Extract the (x, y) coordinate from the center of the cell holding the provided text.  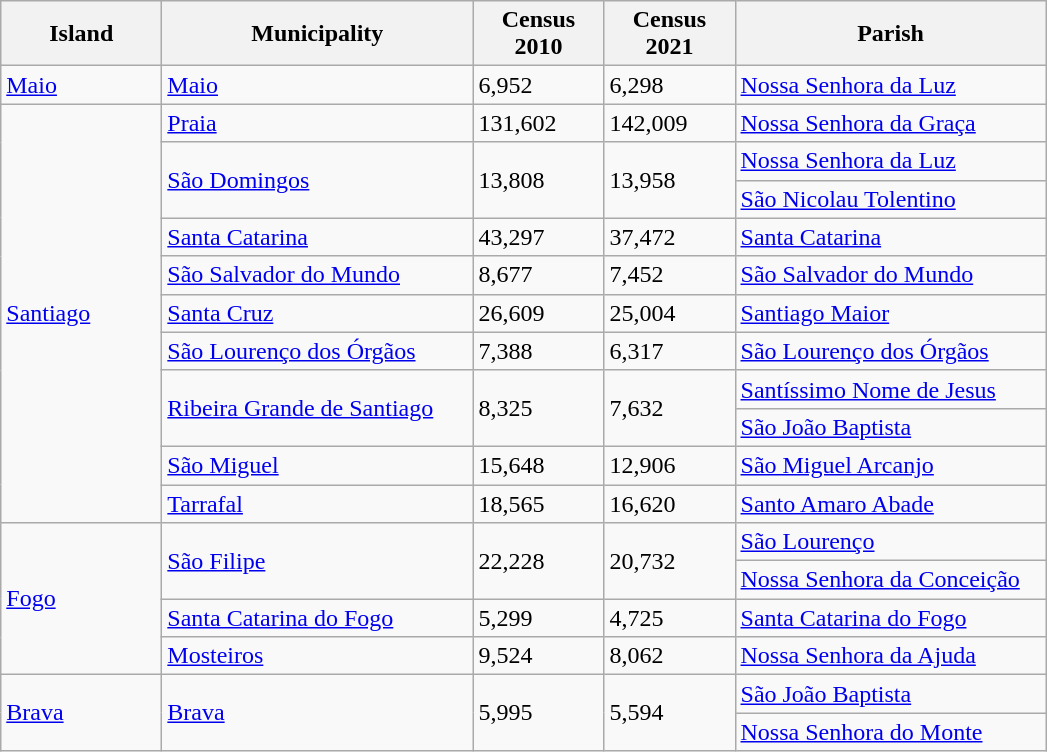
9,524 (538, 656)
5,299 (538, 618)
13,958 (670, 180)
15,648 (538, 465)
Census 2021 (670, 34)
12,906 (670, 465)
São Miguel (318, 465)
Praia (318, 123)
7,388 (538, 351)
4,725 (670, 618)
6,298 (670, 85)
5,594 (670, 713)
37,472 (670, 237)
6,317 (670, 351)
Ribeira Grande de Santiago (318, 408)
6,952 (538, 85)
16,620 (670, 503)
Nossa Senhora da Ajuda (890, 656)
142,009 (670, 123)
Tarrafal (318, 503)
Santíssimo Nome de Jesus (890, 389)
18,565 (538, 503)
5,995 (538, 713)
Santa Cruz (318, 313)
Santiago (82, 314)
13,808 (538, 180)
8,325 (538, 408)
Island (82, 34)
Nossa Senhora da Conceição (890, 580)
20,732 (670, 561)
Parish (890, 34)
Fogo (82, 599)
7,632 (670, 408)
26,609 (538, 313)
131,602 (538, 123)
São Domingos (318, 180)
Santo Amaro Abade (890, 503)
Santiago Maior (890, 313)
43,297 (538, 237)
25,004 (670, 313)
São Nicolau Tolentino (890, 199)
22,228 (538, 561)
Nossa Senhora do Monte (890, 732)
São Filipe (318, 561)
Municipality (318, 34)
São Miguel Arcanjo (890, 465)
Mosteiros (318, 656)
8,062 (670, 656)
Nossa Senhora da Graça (890, 123)
São Lourenço (890, 542)
8,677 (538, 275)
Census 2010 (538, 34)
7,452 (670, 275)
